Return (x, y) of the center of cell containing provided text 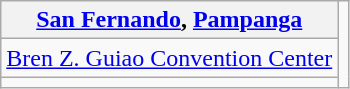
Bren Z. Guiao Convention Center (170, 58)
San Fernando, Pampanga (170, 20)
